Output the [X, Y] coordinate of the center of the cell containing the given text.  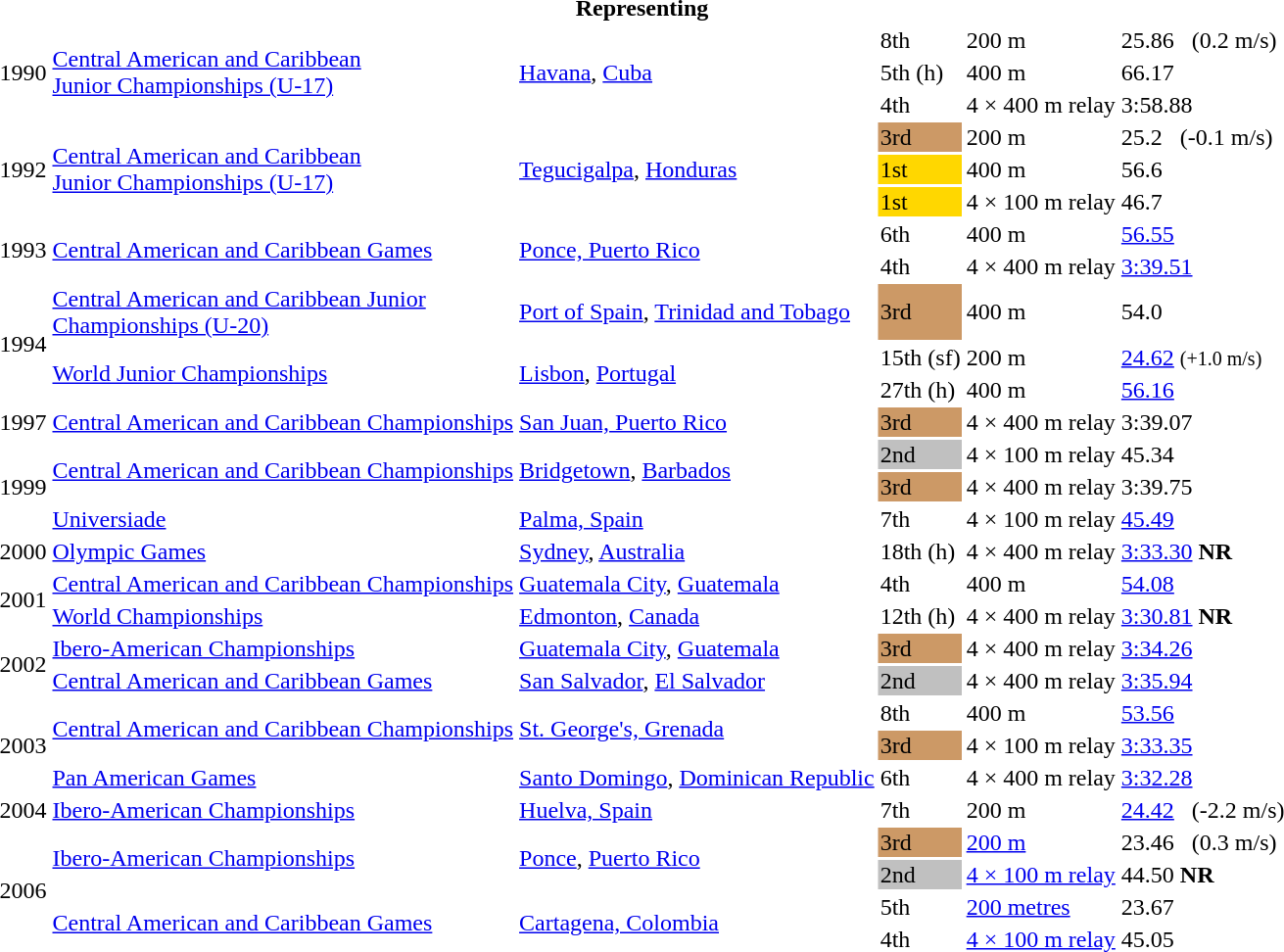
15th (sf) [921, 357]
Pan American Games [283, 778]
Lisbon, Portugal [697, 374]
Olympic Games [283, 551]
World Championships [283, 616]
Sydney, Australia [697, 551]
Huelva, Spain [697, 810]
Universiade [283, 519]
Central American and Caribbean JuniorChampionships (U-20) [283, 311]
18th (h) [921, 551]
5th [921, 907]
27th (h) [921, 390]
St. George's, Grenada [697, 729]
Santo Domingo, Dominican Republic [697, 778]
San Juan, Puerto Rico [697, 422]
5th (h) [921, 72]
Edmonton, Canada [697, 616]
San Salvador, El Salvador [697, 681]
12th (h) [921, 616]
Palma, Spain [697, 519]
Tegucigalpa, Honduras [697, 169]
World Junior Championships [283, 374]
Havana, Cuba [697, 72]
200 metres [1040, 907]
Bridgetown, Barbados [697, 470]
Port of Spain, Trinidad and Tobago [697, 311]
